Provide the [x, y] coordinate of the cell's center where the given text is located.  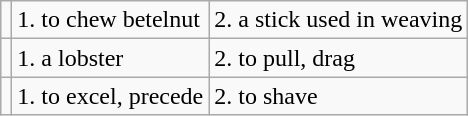
2. to pull, drag [338, 58]
1. to chew betelnut [110, 20]
2. to shave [338, 96]
2. a stick used in weaving [338, 20]
1. to excel, precede [110, 96]
1. a lobster [110, 58]
